Determine the [x, y] coordinate at the center of the cell enclosing the given text.  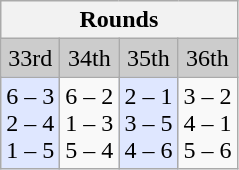
3 – 24 – 15 – 6 [208, 123]
35th [148, 58]
6 – 21 – 35 – 4 [90, 123]
33rd [30, 58]
Rounds [119, 20]
34th [90, 58]
36th [208, 58]
6 – 32 – 41 – 5 [30, 123]
2 – 13 – 54 – 6 [148, 123]
